Pinpoint the cell where the given text exists, returning its (x, y) midpoint coordinate. 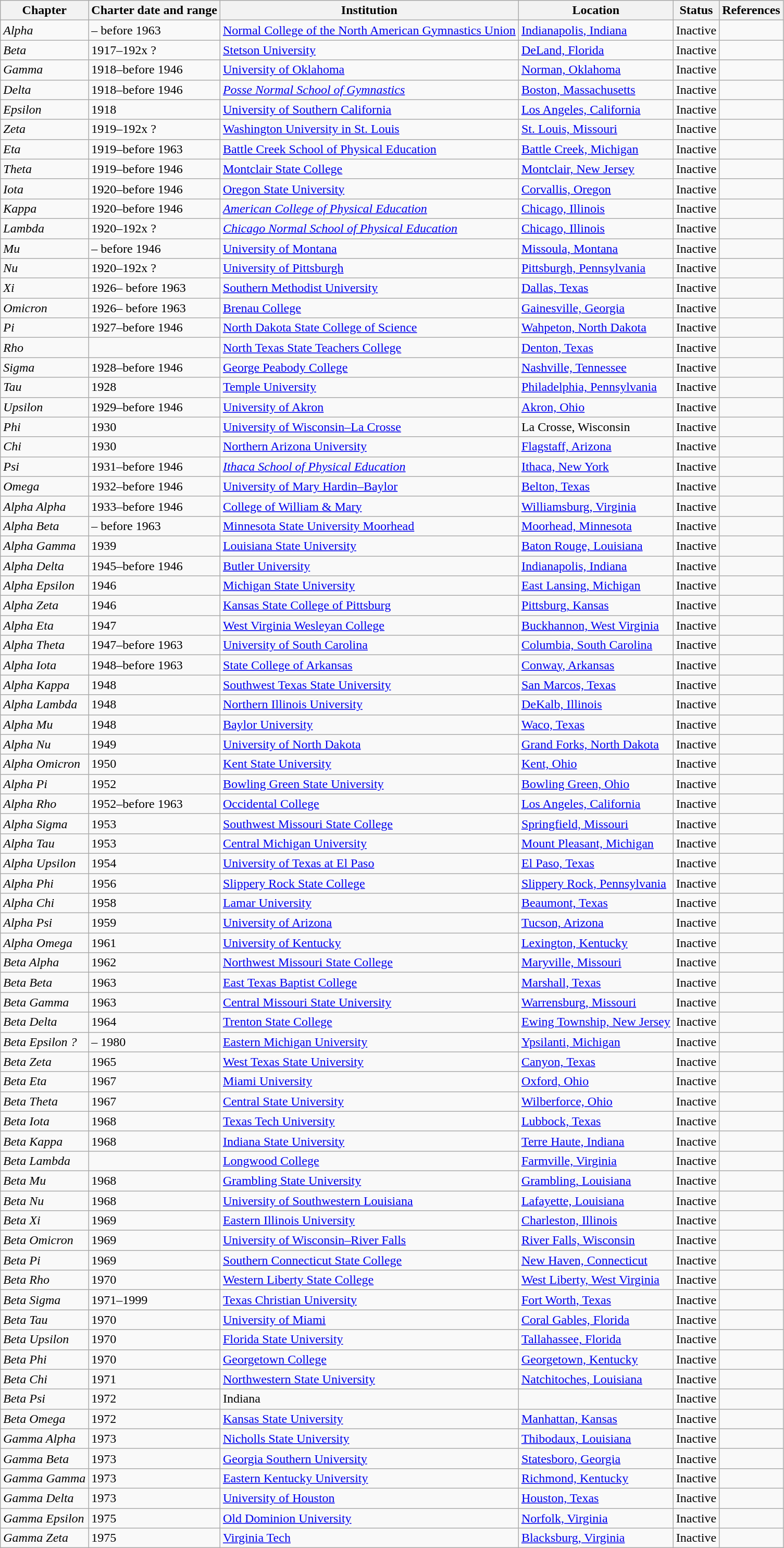
Lafayette, Louisiana (596, 1200)
1939 (154, 546)
Alpha Eta (45, 625)
Wilberforce, Ohio (596, 1101)
Conway, Arkansas (596, 665)
Beta Alpha (45, 963)
Charter date and range (154, 10)
University of Miami (369, 1320)
DeKalb, Illinois (596, 705)
Ithaca, New York (596, 466)
West Virginia Wesleyan College (369, 625)
1927–before 1946 (154, 328)
Grand Forks, North Dakota (596, 744)
Beta Kappa (45, 1141)
Alpha Sigma (45, 824)
Norfolk, Virginia (596, 1518)
University of Wisconsin–La Crosse (369, 427)
Richmond, Kentucky (596, 1478)
University of Arizona (369, 923)
North Dakota State College of Science (369, 328)
Alpha Iota (45, 665)
Farmville, Virginia (596, 1161)
1947 (154, 625)
Miami University (369, 1082)
North Texas State Teachers College (369, 348)
Williamsburg, Virginia (596, 506)
University of Montana (369, 249)
– before 1946 (154, 249)
University of Southwestern Louisiana (369, 1200)
University of Oklahoma (369, 70)
1961 (154, 943)
Alpha Delta (45, 566)
Virginia Tech (369, 1538)
1947–before 1963 (154, 645)
Status (696, 10)
Beta Omicron (45, 1240)
Beta Xi (45, 1221)
Southwest Texas State University (369, 685)
Pittsburgh, Pennsylvania (596, 268)
Alpha Rho (45, 804)
Houston, Texas (596, 1498)
1952 (154, 784)
Nicholls State University (369, 1439)
New Haven, Connecticut (596, 1260)
1932–before 1946 (154, 486)
Gamma Delta (45, 1498)
Wahpeton, North Dakota (596, 328)
Beta Nu (45, 1200)
Institution (369, 10)
Chapter (45, 10)
1950 (154, 764)
Indiana (369, 1399)
Oregon State University (369, 189)
University of Southern California (369, 109)
Gamma Epsilon (45, 1518)
Tucson, Arizona (596, 923)
Lubbock, Texas (596, 1121)
References (751, 10)
Washington University in St. Louis (369, 129)
Dallas, Texas (596, 288)
Montclair, New Jersey (596, 169)
Manhattan, Kansas (596, 1419)
1928–before 1946 (154, 367)
1958 (154, 903)
Beta Sigma (45, 1300)
Alpha Gamma (45, 546)
1933–before 1946 (154, 506)
Gamma (45, 70)
Nu (45, 268)
University of Mary Hardin–Baylor (369, 486)
Lambda (45, 228)
Flagstaff, Arizona (596, 447)
Alpha Upsilon (45, 863)
Tau (45, 387)
Gainesville, Georgia (596, 308)
Alpha Alpha (45, 506)
State College of Arkansas (369, 665)
Charleston, Illinois (596, 1221)
Texas Tech University (369, 1121)
Gamma Alpha (45, 1439)
1971 (154, 1379)
Beta Eta (45, 1082)
Normal College of the North American Gymnastics Union (369, 30)
Beta Lambda (45, 1161)
Beta Rho (45, 1280)
Bowling Green State University (369, 784)
Beta Delta (45, 1022)
1918 (154, 109)
1919–192x ? (154, 129)
Alpha Psi (45, 923)
Alpha Nu (45, 744)
Corvallis, Oregon (596, 189)
Gamma Gamma (45, 1478)
Location (596, 10)
Marshall, Texas (596, 982)
Mount Pleasant, Michigan (596, 843)
Alpha Omicron (45, 764)
– 1980 (154, 1042)
Theta (45, 169)
1954 (154, 863)
Posse Normal School of Gymnastics (369, 90)
1928 (154, 387)
University of Texas at El Paso (369, 863)
Upsilon (45, 407)
Eastern Kentucky University (369, 1478)
Zeta (45, 129)
Eastern Illinois University (369, 1221)
West Liberty, West Virginia (596, 1280)
Gamma Beta (45, 1458)
Beta Tau (45, 1320)
Beta Omega (45, 1419)
Montclair State College (369, 169)
Longwood College (369, 1161)
Alpha Kappa (45, 685)
University of South Carolina (369, 645)
Beta Chi (45, 1379)
Beta Phi (45, 1359)
Missoula, Montana (596, 249)
Occidental College (369, 804)
Slippery Rock State College (369, 883)
Tallahassee, Florida (596, 1340)
Gamma Zeta (45, 1538)
Thibodaux, Louisiana (596, 1439)
Slippery Rock, Pennsylvania (596, 883)
Terre Haute, Indiana (596, 1141)
Northern Arizona University (369, 447)
Alpha Lambda (45, 705)
1965 (154, 1062)
Lamar University (369, 903)
Ypsilanti, Michigan (596, 1042)
University of Akron (369, 407)
Alpha Beta (45, 526)
Alpha Omega (45, 943)
St. Louis, Missouri (596, 129)
Iota (45, 189)
Omicron (45, 308)
Omega (45, 486)
Michigan State University (369, 586)
Sigma (45, 367)
Central Missouri State University (369, 1002)
Pittsburg, Kansas (596, 606)
1962 (154, 963)
Alpha Theta (45, 645)
Ewing Township, New Jersey (596, 1022)
Southern Methodist University (369, 288)
Natchitoches, Louisiana (596, 1379)
Alpha Phi (45, 883)
East Texas Baptist College (369, 982)
Beaumont, Texas (596, 903)
1964 (154, 1022)
Alpha (45, 30)
Blacksburg, Virginia (596, 1538)
Boston, Massachusetts (596, 90)
Akron, Ohio (596, 407)
College of William & Mary (369, 506)
East Lansing, Michigan (596, 586)
Kent, Ohio (596, 764)
Butler University (369, 566)
Central Michigan University (369, 843)
1917–192x ? (154, 50)
River Falls, Wisconsin (596, 1240)
1949 (154, 744)
1971–1999 (154, 1300)
Eastern Michigan University (369, 1042)
Denton, Texas (596, 348)
1959 (154, 923)
Xi (45, 288)
Rho (45, 348)
Warrensburg, Missouri (596, 1002)
Alpha Pi (45, 784)
Fort Worth, Texas (596, 1300)
Alpha Mu (45, 724)
Indiana State University (369, 1141)
1919–before 1946 (154, 169)
Columbia, South Carolina (596, 645)
Ithaca School of Physical Education (369, 466)
Beta Pi (45, 1260)
Moorhead, Minnesota (596, 526)
1956 (154, 883)
Grambling, Louisiana (596, 1181)
Georgia Southern University (369, 1458)
Canyon, Texas (596, 1062)
Stetson University (369, 50)
Beta Theta (45, 1101)
1919–before 1963 (154, 149)
American College of Physical Education (369, 208)
DeLand, Florida (596, 50)
Pi (45, 328)
Alpha Tau (45, 843)
Eta (45, 149)
Beta Iota (45, 1121)
Nashville, Tennessee (596, 367)
Beta Upsilon (45, 1340)
1931–before 1946 (154, 466)
Northern Illinois University (369, 705)
Southern Connecticut State College (369, 1260)
San Marcos, Texas (596, 685)
Baylor University (369, 724)
Chicago Normal School of Physical Education (369, 228)
Minnesota State University Moorhead (369, 526)
George Peabody College (369, 367)
La Crosse, Wisconsin (596, 427)
Maryville, Missouri (596, 963)
Beta Mu (45, 1181)
Alpha Zeta (45, 606)
Psi (45, 466)
Northwestern State University (369, 1379)
Epsilon (45, 109)
Oxford, Ohio (596, 1082)
Delta (45, 90)
Louisiana State University (369, 546)
Beta Epsilon ? (45, 1042)
Battle Creek School of Physical Education (369, 149)
Texas Christian University (369, 1300)
Chi (45, 447)
Old Dominion University (369, 1518)
Lexington, Kentucky (596, 943)
1945–before 1946 (154, 566)
Coral Gables, Florida (596, 1320)
Beta (45, 50)
Kansas State College of Pittsburg (369, 606)
Alpha Epsilon (45, 586)
University of Pittsburgh (369, 268)
Mu (45, 249)
1952–before 1963 (154, 804)
Kansas State University (369, 1419)
Kent State University (369, 764)
West Texas State University (369, 1062)
Georgetown, Kentucky (596, 1359)
University of Wisconsin–River Falls (369, 1240)
Buckhannon, West Virginia (596, 625)
Waco, Texas (596, 724)
Southwest Missouri State College (369, 824)
Temple University (369, 387)
Kappa (45, 208)
Norman, Oklahoma (596, 70)
Baton Rouge, Louisiana (596, 546)
University of Houston (369, 1498)
Florida State University (369, 1340)
University of North Dakota (369, 744)
Battle Creek, Michigan (596, 149)
Phi (45, 427)
Northwest Missouri State College (369, 963)
Bowling Green, Ohio (596, 784)
Springfield, Missouri (596, 824)
Western Liberty State College (369, 1280)
Statesboro, Georgia (596, 1458)
Grambling State University (369, 1181)
Beta Psi (45, 1399)
1948–before 1963 (154, 665)
Central State University (369, 1101)
Georgetown College (369, 1359)
University of Kentucky (369, 943)
Trenton State College (369, 1022)
Alpha Chi (45, 903)
Beta Zeta (45, 1062)
Beta Gamma (45, 1002)
El Paso, Texas (596, 863)
Beta Beta (45, 982)
Brenau College (369, 308)
Belton, Texas (596, 486)
1929–before 1946 (154, 407)
Philadelphia, Pennsylvania (596, 387)
